Locate the cell with the specified text and output its [X, Y] center coordinate. 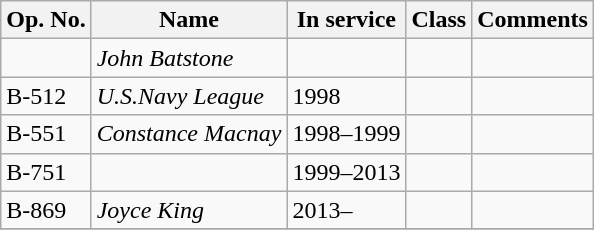
1998–1999 [346, 134]
B-751 [46, 172]
1999–2013 [346, 172]
Joyce King [189, 210]
Comments [533, 20]
Constance Macnay [189, 134]
B-869 [46, 210]
Op. No. [46, 20]
John Batstone [189, 58]
B-551 [46, 134]
1998 [346, 96]
In service [346, 20]
U.S.Navy League [189, 96]
B-512 [46, 96]
2013– [346, 210]
Name [189, 20]
Class [439, 20]
